Return the [x, y] coordinate for the center point of the cell that contains the specified text.  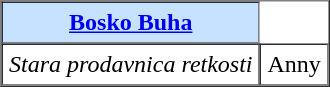
Anny [294, 65]
Bosko Buha [132, 23]
Stara prodavnica retkosti [132, 65]
